From the cell containing the given text, extract its center point as (x, y) coordinate. 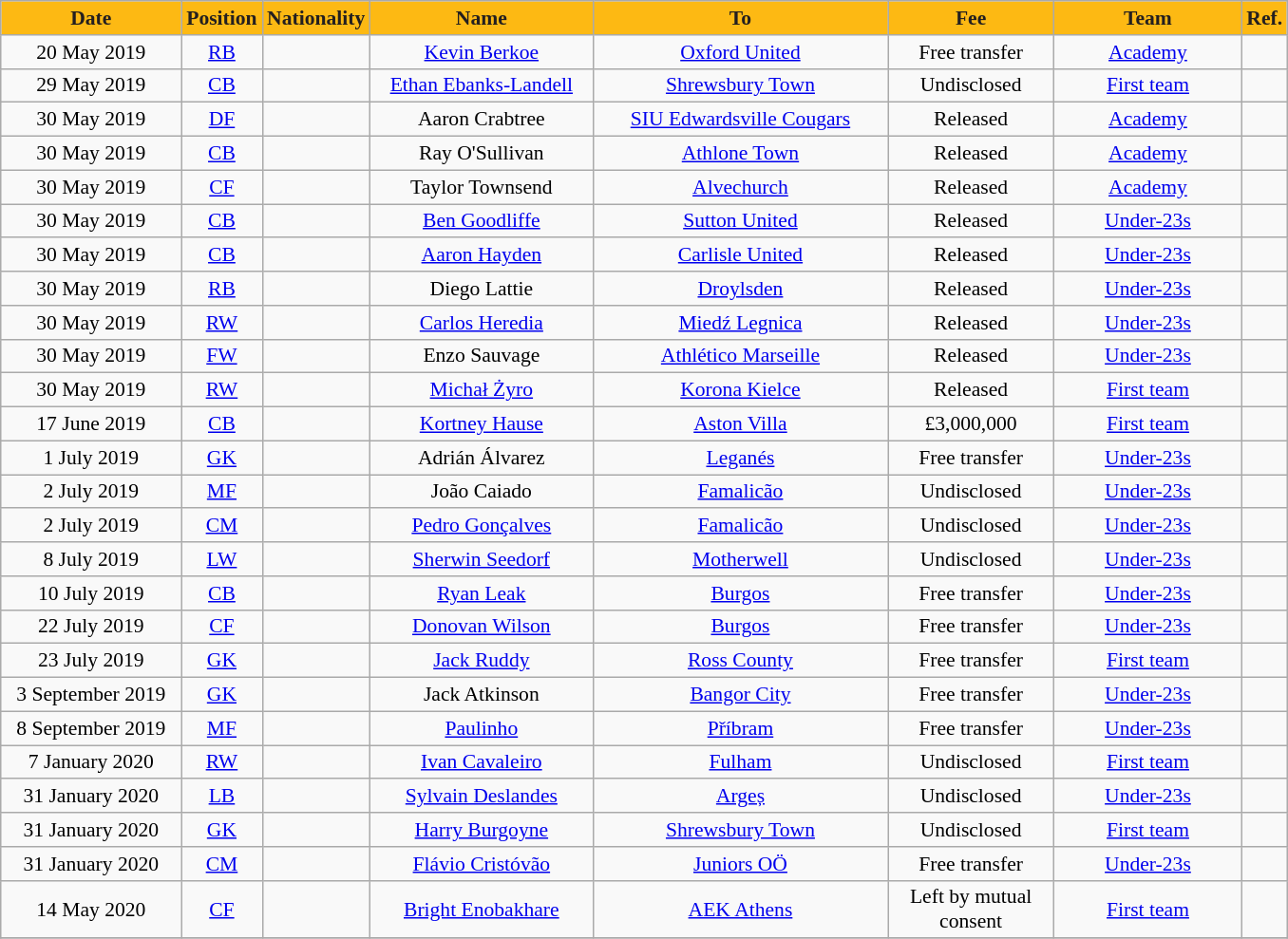
Flávio Cristóvão (481, 864)
Nationality (315, 18)
Miedź Legnica (740, 323)
Juniors OÖ (740, 864)
Jack Atkinson (481, 695)
22 July 2019 (91, 627)
Leganés (740, 458)
AEK Athens (740, 910)
Sylvain Deslandes (481, 797)
Team (1148, 18)
Alvechurch (740, 187)
14 May 2020 (91, 910)
Position (222, 18)
Kevin Berkoe (481, 52)
17 June 2019 (91, 424)
FW (222, 356)
Ref. (1264, 18)
Jack Ruddy (481, 661)
Fee (971, 18)
Fulham (740, 762)
3 September 2019 (91, 695)
Pedro Gonçalves (481, 526)
Aaron Crabtree (481, 120)
To (740, 18)
10 July 2019 (91, 593)
7 January 2020 (91, 762)
8 July 2019 (91, 559)
Adrián Álvarez (481, 458)
Bangor City (740, 695)
1 July 2019 (91, 458)
Diego Lattie (481, 289)
Date (91, 18)
Sutton United (740, 221)
£3,000,000 (971, 424)
Left by mutual consent (971, 910)
Kortney Hause (481, 424)
João Caiado (481, 492)
20 May 2019 (91, 52)
Aaron Hayden (481, 255)
Name (481, 18)
Argeș (740, 797)
Droylsden (740, 289)
Ethan Ebanks-Landell (481, 85)
Enzo Sauvage (481, 356)
Donovan Wilson (481, 627)
Michał Żyro (481, 390)
Příbram (740, 728)
SIU Edwardsville Cougars (740, 120)
LB (222, 797)
Sherwin Seedorf (481, 559)
Athlone Town (740, 154)
Ryan Leak (481, 593)
23 July 2019 (91, 661)
Aston Villa (740, 424)
Bright Enobakhare (481, 910)
Motherwell (740, 559)
Carlos Heredia (481, 323)
Ray O'Sullivan (481, 154)
Ivan Cavaleiro (481, 762)
Harry Burgoyne (481, 830)
Paulinho (481, 728)
Korona Kielce (740, 390)
Carlisle United (740, 255)
Ben Goodliffe (481, 221)
Athlético Marseille (740, 356)
Ross County (740, 661)
8 September 2019 (91, 728)
Taylor Townsend (481, 187)
29 May 2019 (91, 85)
LW (222, 559)
Oxford United (740, 52)
DF (222, 120)
